Capture the cell that displays the provided text and extract its [x, y] central coordinate. 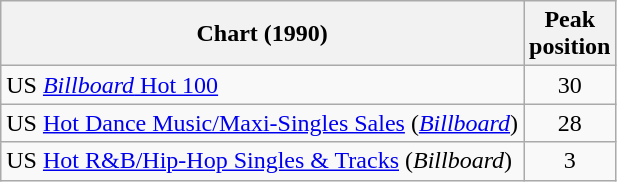
US Billboard Hot 100 [262, 85]
Chart (1990) [262, 34]
US Hot R&B/Hip-Hop Singles & Tracks (Billboard) [262, 161]
30 [570, 85]
US Hot Dance Music/Maxi-Singles Sales (Billboard) [262, 123]
Peakposition [570, 34]
28 [570, 123]
3 [570, 161]
